Extract the [X, Y] coordinate from the center of the cell holding the provided text.  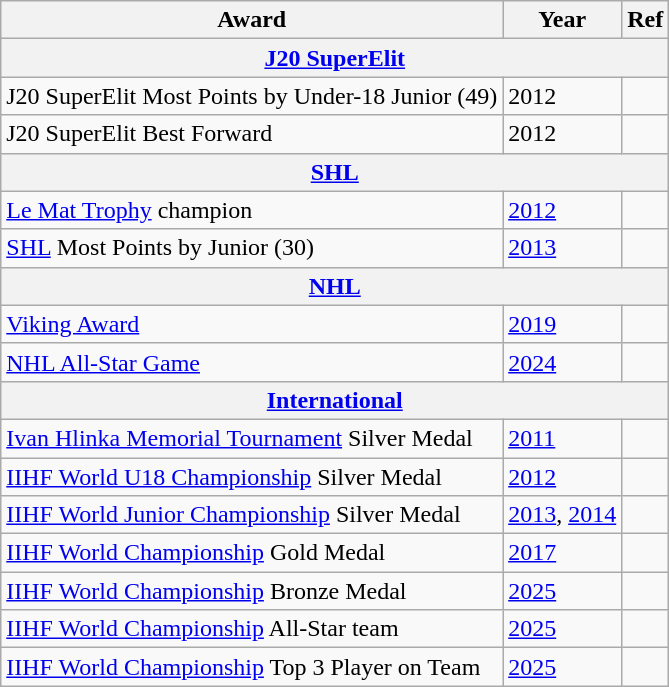
2013 [562, 248]
2011 [562, 438]
Award [252, 20]
J20 SuperElit Best Forward [252, 134]
2024 [562, 362]
IIHF World Championship Bronze Medal [252, 591]
Ref [646, 20]
Le Mat Trophy champion [252, 210]
SHL [335, 172]
2013, 2014 [562, 515]
Ivan Hlinka Memorial Tournament Silver Medal [252, 438]
IIHF World Championship Gold Medal [252, 553]
J20 SuperElit Most Points by Under-18 Junior (49) [252, 96]
IIHF World Championship Top 3 Player on Team [252, 667]
Viking Award [252, 324]
SHL Most Points by Junior (30) [252, 248]
International [335, 400]
Year [562, 20]
2017 [562, 553]
J20 SuperElit [335, 58]
NHL All-Star Game [252, 362]
NHL [335, 286]
2019 [562, 324]
IIHF World Junior Championship Silver Medal [252, 515]
IIHF World U18 Championship Silver Medal [252, 477]
IIHF World Championship All-Star team [252, 629]
